Extract the (X, Y) coordinate from the center of the cell holding the provided text.  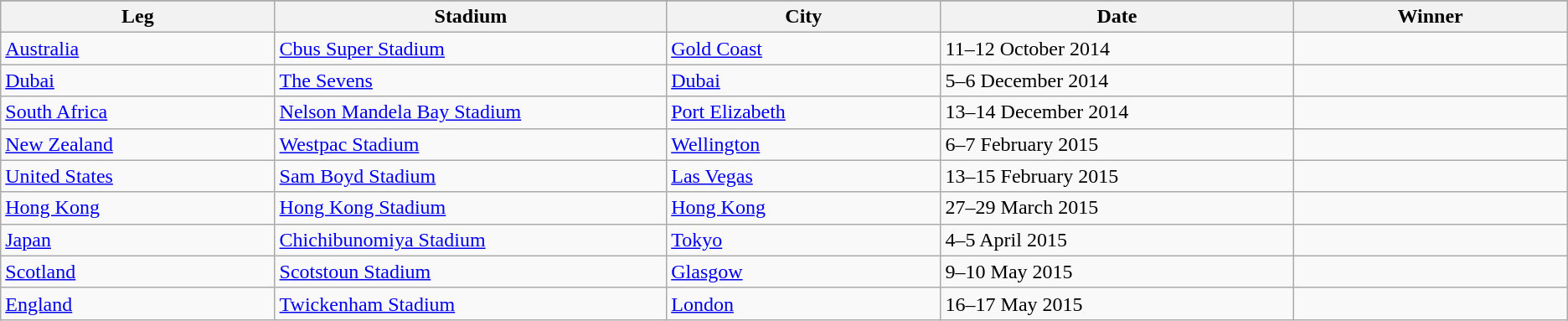
City (804, 17)
New Zealand (137, 144)
Scotland (137, 272)
United States (137, 176)
9–10 May 2015 (1117, 272)
Chichibunomiya Stadium (471, 240)
16–17 May 2015 (1117, 303)
Wellington (804, 144)
Glasgow (804, 272)
11–12 October 2014 (1117, 49)
South Africa (137, 112)
13–15 February 2015 (1117, 176)
Stadium (471, 17)
London (804, 303)
6–7 February 2015 (1117, 144)
Australia (137, 49)
13–14 December 2014 (1117, 112)
England (137, 303)
Cbus Super Stadium (471, 49)
The Sevens (471, 80)
Japan (137, 240)
Port Elizabeth (804, 112)
Las Vegas (804, 176)
Nelson Mandela Bay Stadium (471, 112)
Tokyo (804, 240)
Scotstoun Stadium (471, 272)
Winner (1431, 17)
5–6 December 2014 (1117, 80)
Leg (137, 17)
Date (1117, 17)
Westpac Stadium (471, 144)
27–29 March 2015 (1117, 208)
Gold Coast (804, 49)
Hong Kong Stadium (471, 208)
Twickenham Stadium (471, 303)
4–5 April 2015 (1117, 240)
Sam Boyd Stadium (471, 176)
